Provide the (x, y) coordinate of the cell's center where the given text is located.  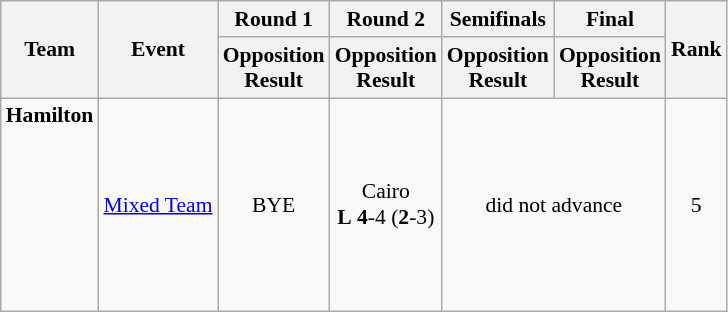
Rank (696, 50)
5 (696, 205)
Final (610, 19)
Semifinals (498, 19)
Team (50, 50)
Mixed Team (158, 205)
Cairo L 4-4 (2-3) (386, 205)
Round 1 (274, 19)
BYE (274, 205)
Hamilton (50, 205)
Event (158, 50)
Round 2 (386, 19)
did not advance (554, 205)
